Scan for the cell matching the given text and deliver its [X, Y] coordinate at center. 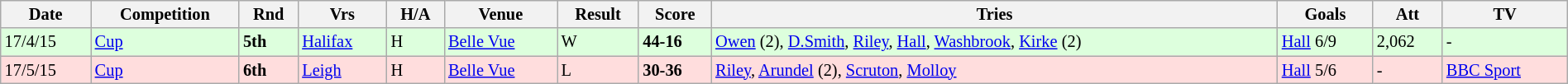
Score [675, 14]
Halifax [342, 42]
H/A [416, 14]
Result [599, 14]
W [599, 42]
Hall 6/9 [1325, 42]
17/5/15 [46, 70]
Leigh [342, 70]
44-16 [675, 42]
Riley, Arundel (2), Scruton, Molloy [994, 70]
17/4/15 [46, 42]
Venue [501, 14]
Hall 5/6 [1325, 70]
L [599, 70]
5th [268, 42]
2,062 [1408, 42]
Goals [1325, 14]
30-36 [675, 70]
6th [268, 70]
Owen (2), D.Smith, Riley, Hall, Washbrook, Kirke (2) [994, 42]
Date [46, 14]
Rnd [268, 14]
BBC Sport [1505, 70]
TV [1505, 14]
Tries [994, 14]
Competition [165, 14]
Att [1408, 14]
Vrs [342, 14]
